Identify which cell holds the provided text, then report its [X, Y] central coordinate. 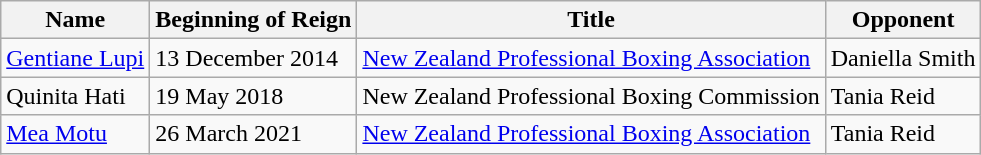
Title [591, 20]
19 May 2018 [254, 96]
Daniella Smith [903, 58]
Gentiane Lupi [76, 58]
26 March 2021 [254, 134]
Mea Motu [76, 134]
Opponent [903, 20]
Quinita Hati [76, 96]
Beginning of Reign [254, 20]
Name [76, 20]
13 December 2014 [254, 58]
New Zealand Professional Boxing Commission [591, 96]
